Determine the (X, Y) coordinate at the center of the cell enclosing the given text.  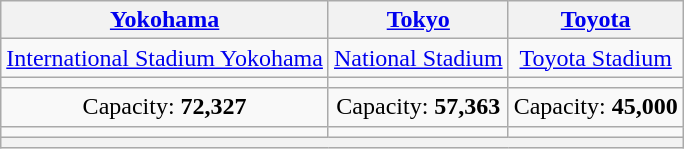
Toyota (596, 20)
Toyota Stadium (596, 58)
Capacity: 57,363 (418, 107)
International Stadium Yokohama (165, 58)
National Stadium (418, 58)
Capacity: 72,327 (165, 107)
Capacity: 45,000 (596, 107)
Yokohama (165, 20)
Tokyo (418, 20)
